Identify which cell holds the provided text, then report its (x, y) central coordinate. 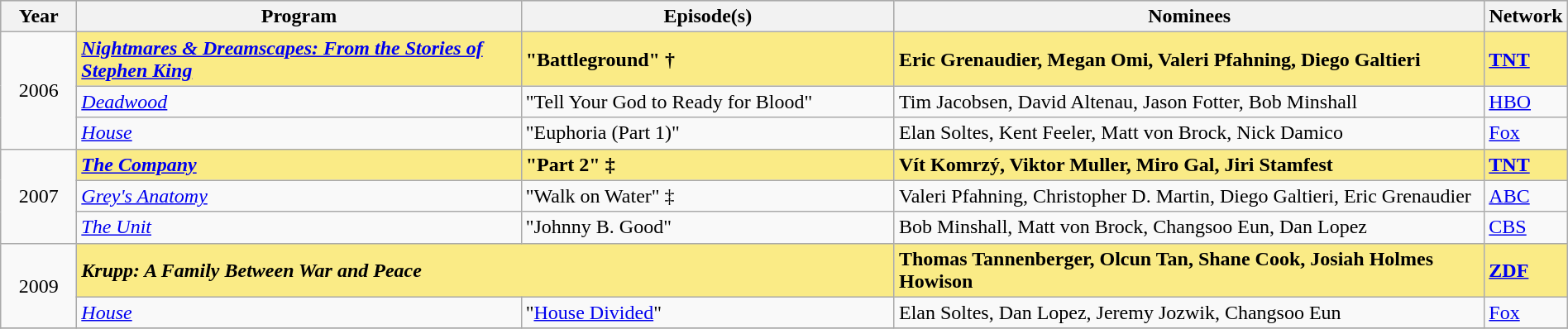
Valeri Pfahning, Christopher D. Martin, Diego Galtieri, Eric Grenaudier (1189, 196)
Deadwood (299, 102)
Nominees (1189, 17)
Bob Minshall, Matt von Brock, Changsoo Eun, Dan Lopez (1189, 227)
ZDF (1526, 269)
Elan Soltes, Dan Lopez, Jeremy Jozwik, Changsoo Eun (1189, 312)
"Part 2" ‡ (708, 164)
The Company (299, 164)
Year (39, 17)
Nightmares & Dreamscapes: From the Stories of Stephen King (299, 60)
"Walk on Water" ‡ (708, 196)
Program (299, 17)
"Euphoria (Part 1)" (708, 133)
Vít Komrzý, Viktor Muller, Miro Gal, Jiri Stamfest (1189, 164)
"Tell Your God to Ready for Blood" (708, 102)
Thomas Tannenberger, Olcun Tan, Shane Cook, Josiah Holmes Howison (1189, 269)
Krupp: A Family Between War and Peace (486, 269)
HBO (1526, 102)
Eric Grenaudier, Megan Omi, Valeri Pfahning, Diego Galtieri (1189, 60)
"House Divided" (708, 312)
ABC (1526, 196)
"Battleground" † (708, 60)
The Unit (299, 227)
CBS (1526, 227)
Elan Soltes, Kent Feeler, Matt von Brock, Nick Damico (1189, 133)
Episode(s) (708, 17)
2007 (39, 196)
Network (1526, 17)
Grey's Anatomy (299, 196)
"Johnny B. Good" (708, 227)
2009 (39, 286)
Tim Jacobsen, David Altenau, Jason Fotter, Bob Minshall (1189, 102)
2006 (39, 91)
